Locate the cell with the specified text and output its [X, Y] center coordinate. 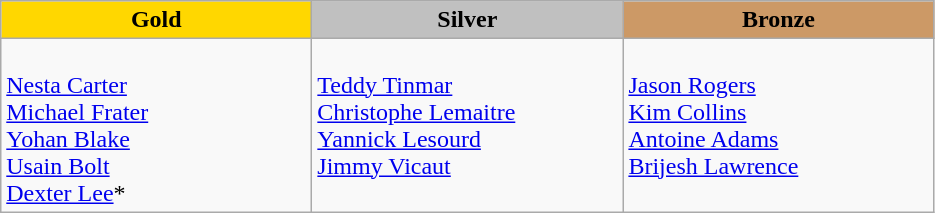
Jason RogersKim CollinsAntoine AdamsBrijesh Lawrence [778, 126]
Gold [156, 20]
Teddy TinmarChristophe LemaitreYannick LesourdJimmy Vicaut [468, 126]
Bronze [778, 20]
Silver [468, 20]
Nesta CarterMichael FraterYohan BlakeUsain BoltDexter Lee* [156, 126]
